Pinpoint the cell where the given text exists, returning its (X, Y) midpoint coordinate. 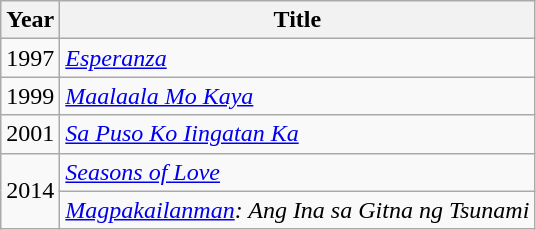
Maalaala Mo Kaya (298, 96)
Magpakailanman: Ang Ina sa Gitna ng Tsunami (298, 210)
2001 (30, 134)
1997 (30, 58)
1999 (30, 96)
Year (30, 20)
Sa Puso Ko Iingatan Ka (298, 134)
Title (298, 20)
Seasons of Love (298, 172)
Esperanza (298, 58)
2014 (30, 191)
